Extract the (X, Y) coordinate from the center of the cell holding the provided text.  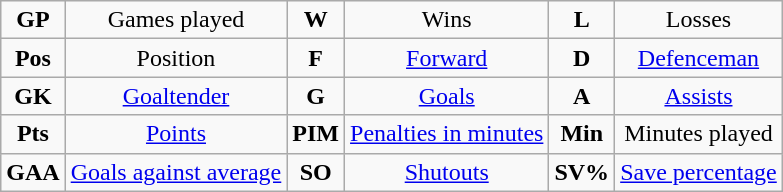
Minutes played (699, 134)
Pos (33, 58)
SV% (582, 172)
Pts (33, 134)
Games played (176, 20)
A (582, 96)
D (582, 58)
F (316, 58)
GAA (33, 172)
SO (316, 172)
Save percentage (699, 172)
Min (582, 134)
Goals (447, 96)
Goals against average (176, 172)
Penalties in minutes (447, 134)
Goaltender (176, 96)
Points (176, 134)
Assists (699, 96)
L (582, 20)
Shutouts (447, 172)
W (316, 20)
PIM (316, 134)
Wins (447, 20)
Forward (447, 58)
Losses (699, 20)
Position (176, 58)
GK (33, 96)
G (316, 96)
Defenceman (699, 58)
GP (33, 20)
